For the text-containing cell, return its midpoint in (X, Y) coordinate format. 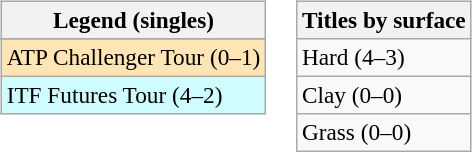
ATP Challenger Tour (0–1) (133, 57)
Hard (4–3) (384, 57)
Grass (0–0) (384, 133)
Titles by surface (384, 20)
ITF Futures Tour (4–2) (133, 95)
Legend (singles) (133, 20)
Clay (0–0) (384, 95)
